Return the (X, Y) coordinate for the center point of the cell that contains the specified text.  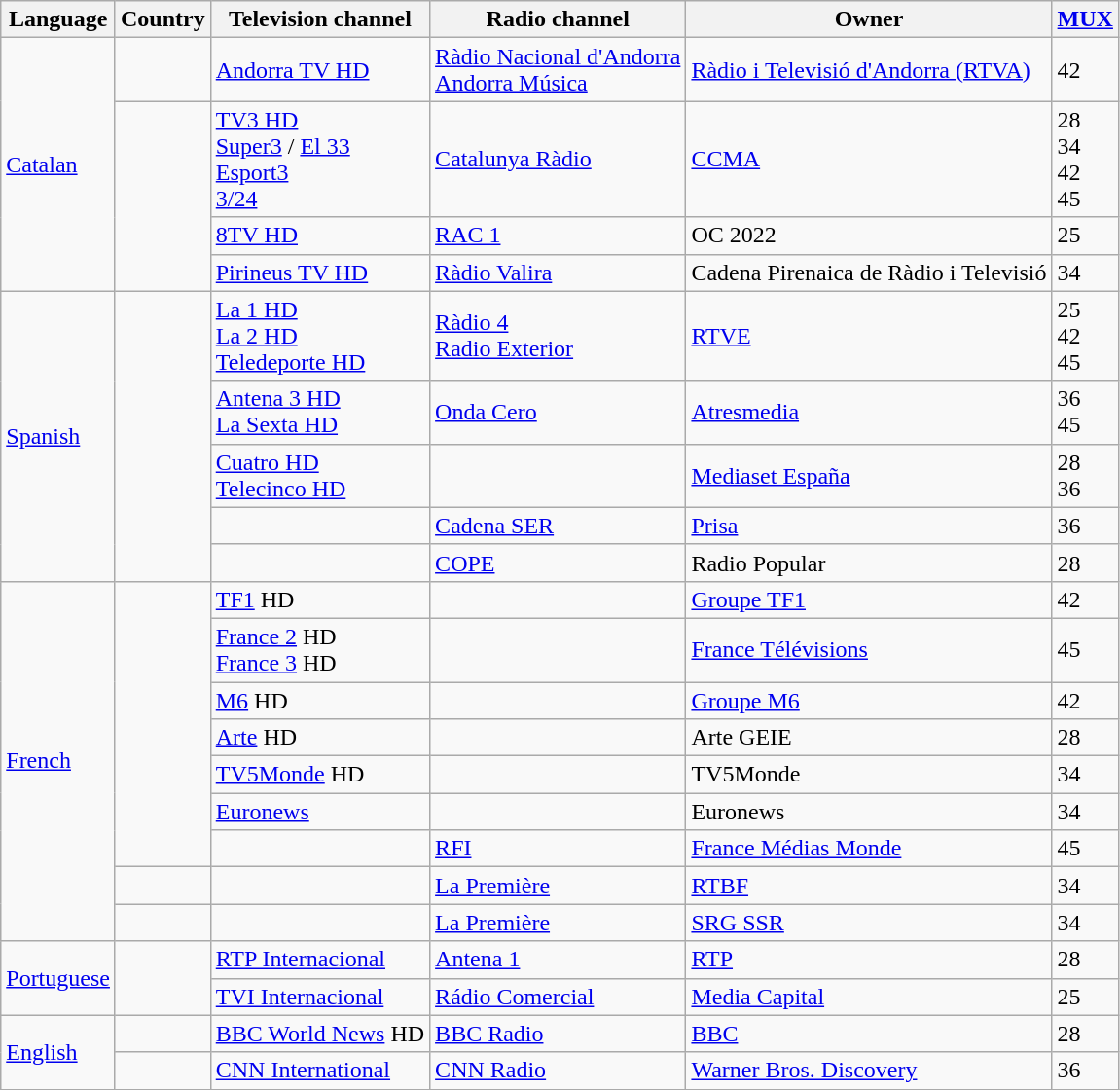
TV5Monde (869, 775)
BBC (869, 1034)
Antena 1 (559, 960)
RAC 1 (559, 236)
Catalunya Ràdio (559, 160)
Owner (869, 19)
Cadena SER (559, 526)
Cadena Pirenaica de Ràdio i Televisió (869, 272)
Media Capital (869, 997)
Portuguese (58, 978)
OC 2022 (869, 236)
BBC Radio (559, 1034)
CCMA (869, 160)
Rádio Comercial (559, 997)
Ràdio i Televisió d'Andorra (RTVA) (869, 70)
Radio Popular (869, 563)
MUX (1085, 19)
SRG SSR (869, 923)
RTP Internacional (319, 960)
RTVE (869, 336)
Antena 3 HDLa Sexta HD (319, 413)
28344245 (1085, 160)
France Télévisions (869, 650)
La 1 HDLa 2 HDTeledeporte HD (319, 336)
Warner Bros. Discovery (869, 1071)
Ràdio Nacional d'AndorraAndorra Música (559, 70)
CNN International (319, 1071)
Language (58, 19)
English (58, 1052)
Andorra TV HD (319, 70)
COPE (559, 563)
BBC World News HD (319, 1034)
France 2 HDFrance 3 HD (319, 650)
Atresmedia (869, 413)
CNN Radio (559, 1071)
Ràdio 4Radio Exterior (559, 336)
RFI (559, 849)
Onda Cero (559, 413)
Spanish (58, 436)
8TV HD (319, 236)
Arte GEIE (869, 738)
M6 HD (319, 700)
2836 (1085, 475)
TF1 HD (319, 599)
Catalan (58, 164)
French (58, 761)
Prisa (869, 526)
TVI Internacional (319, 997)
Ràdio Valira (559, 272)
Mediaset España (869, 475)
RTP (869, 960)
Radio channel (559, 19)
Country (163, 19)
3645 (1085, 413)
RTBF (869, 886)
TV5Monde HD (319, 775)
254245 (1085, 336)
Cuatro HDTelecinco HD (319, 475)
Groupe TF1 (869, 599)
Television channel (319, 19)
Pirineus TV HD (319, 272)
TV3 HDSuper3 / El 33Esport33/24 (319, 160)
Arte HD (319, 738)
Groupe M6 (869, 700)
France Médias Monde (869, 849)
